For the text-containing cell, return its midpoint in [X, Y] coordinate format. 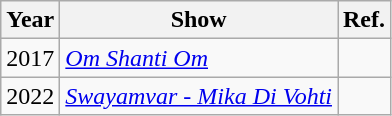
2022 [30, 96]
Year [30, 20]
Om Shanti Om [199, 58]
2017 [30, 58]
Swayamvar - Mika Di Vohti [199, 96]
Ref. [364, 20]
Show [199, 20]
